Locate the cell with the specified text and output its (x, y) center coordinate. 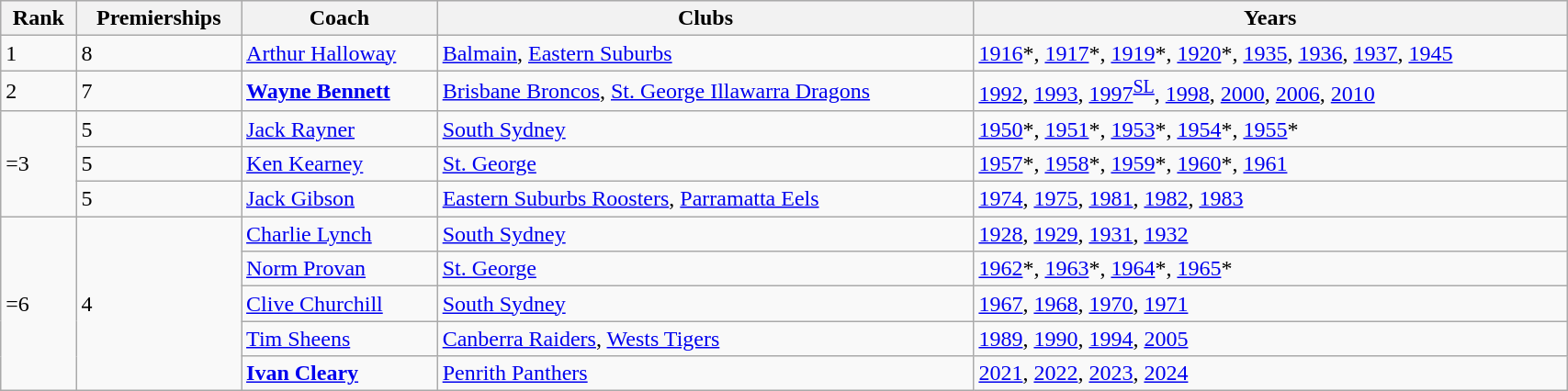
Clubs (705, 18)
Premierships (159, 18)
2 (39, 92)
Clive Churchill (340, 304)
7 (159, 92)
Balmain, Eastern Suburbs (705, 53)
Ken Kearney (340, 163)
1967, 1968, 1970, 1971 (1270, 304)
Tim Sheens (340, 339)
1989, 1990, 1994, 2005 (1270, 339)
1957*, 1958*, 1959*, 1960*, 1961 (1270, 163)
8 (159, 53)
Wayne Bennett (340, 92)
=6 (39, 304)
4 (159, 304)
1974, 1975, 1981, 1982, 1983 (1270, 199)
Years (1270, 18)
Penrith Panthers (705, 374)
Ivan Cleary (340, 374)
1916*, 1917*, 1919*, 1920*, 1935, 1936, 1937, 1945 (1270, 53)
Canberra Raiders, Wests Tigers (705, 339)
Charlie Lynch (340, 234)
Jack Rayner (340, 128)
Arthur Halloway (340, 53)
2021, 2022, 2023, 2024 (1270, 374)
=3 (39, 163)
Brisbane Broncos, St. George Illawarra Dragons (705, 92)
1928, 1929, 1931, 1932 (1270, 234)
1950*, 1951*, 1953*, 1954*, 1955* (1270, 128)
1 (39, 53)
Coach (340, 18)
Jack Gibson (340, 199)
1962*, 1963*, 1964*, 1965* (1270, 269)
Norm Provan (340, 269)
Eastern Suburbs Roosters, Parramatta Eels (705, 199)
Rank (39, 18)
1992, 1993, 1997SL, 1998, 2000, 2006, 2010 (1270, 92)
